Scan for the cell matching the given text and deliver its (X, Y) coordinate at center. 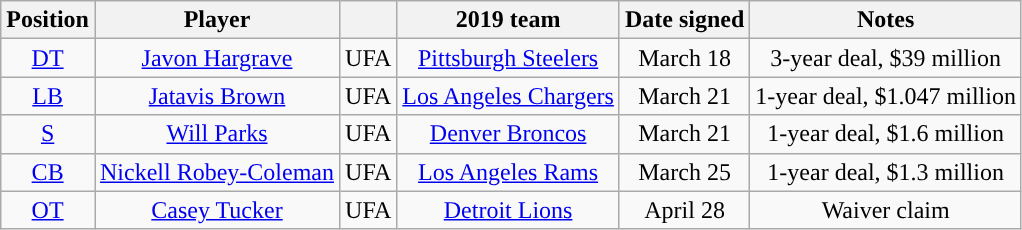
Waiver claim (886, 210)
Date signed (684, 20)
1-year deal, $1.3 million (886, 172)
Jatavis Brown (216, 96)
March 18 (684, 58)
Notes (886, 20)
LB (48, 96)
OT (48, 210)
April 28 (684, 210)
Will Parks (216, 134)
3-year deal, $39 million (886, 58)
1-year deal, $1.6 million (886, 134)
DT (48, 58)
Nickell Robey-Coleman (216, 172)
Los Angeles Rams (508, 172)
Javon Hargrave (216, 58)
2019 team (508, 20)
Denver Broncos (508, 134)
S (48, 134)
March 25 (684, 172)
CB (48, 172)
Pittsburgh Steelers (508, 58)
Position (48, 20)
Casey Tucker (216, 210)
Player (216, 20)
1-year deal, $1.047 million (886, 96)
Detroit Lions (508, 210)
Los Angeles Chargers (508, 96)
